Find where the given text appears and provide that cell's center as [x, y] coordinate. 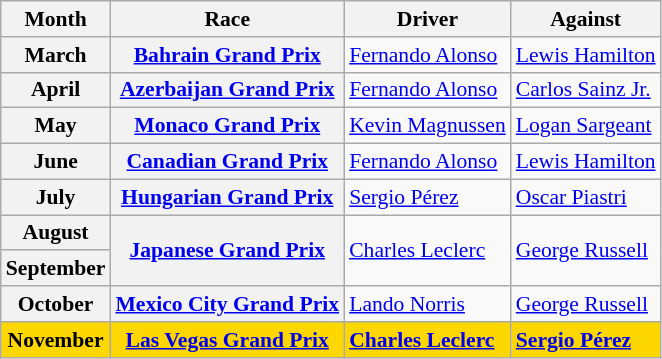
Against [586, 19]
Japanese Grand Prix [227, 250]
May [56, 126]
Month [56, 19]
July [56, 197]
Race [227, 19]
Kevin Magnussen [428, 126]
Azerbaijan Grand Prix [227, 90]
Carlos Sainz Jr. [586, 90]
Driver [428, 19]
Logan Sargeant [586, 126]
June [56, 162]
September [56, 269]
March [56, 55]
Oscar Piastri [586, 197]
Monaco Grand Prix [227, 126]
Las Vegas Grand Prix [227, 340]
Mexico City Grand Prix [227, 304]
Canadian Grand Prix [227, 162]
April [56, 90]
October [56, 304]
November [56, 340]
Lando Norris [428, 304]
August [56, 233]
Hungarian Grand Prix [227, 197]
Bahrain Grand Prix [227, 55]
